From the cell containing the given text, extract its center point as [X, Y] coordinate. 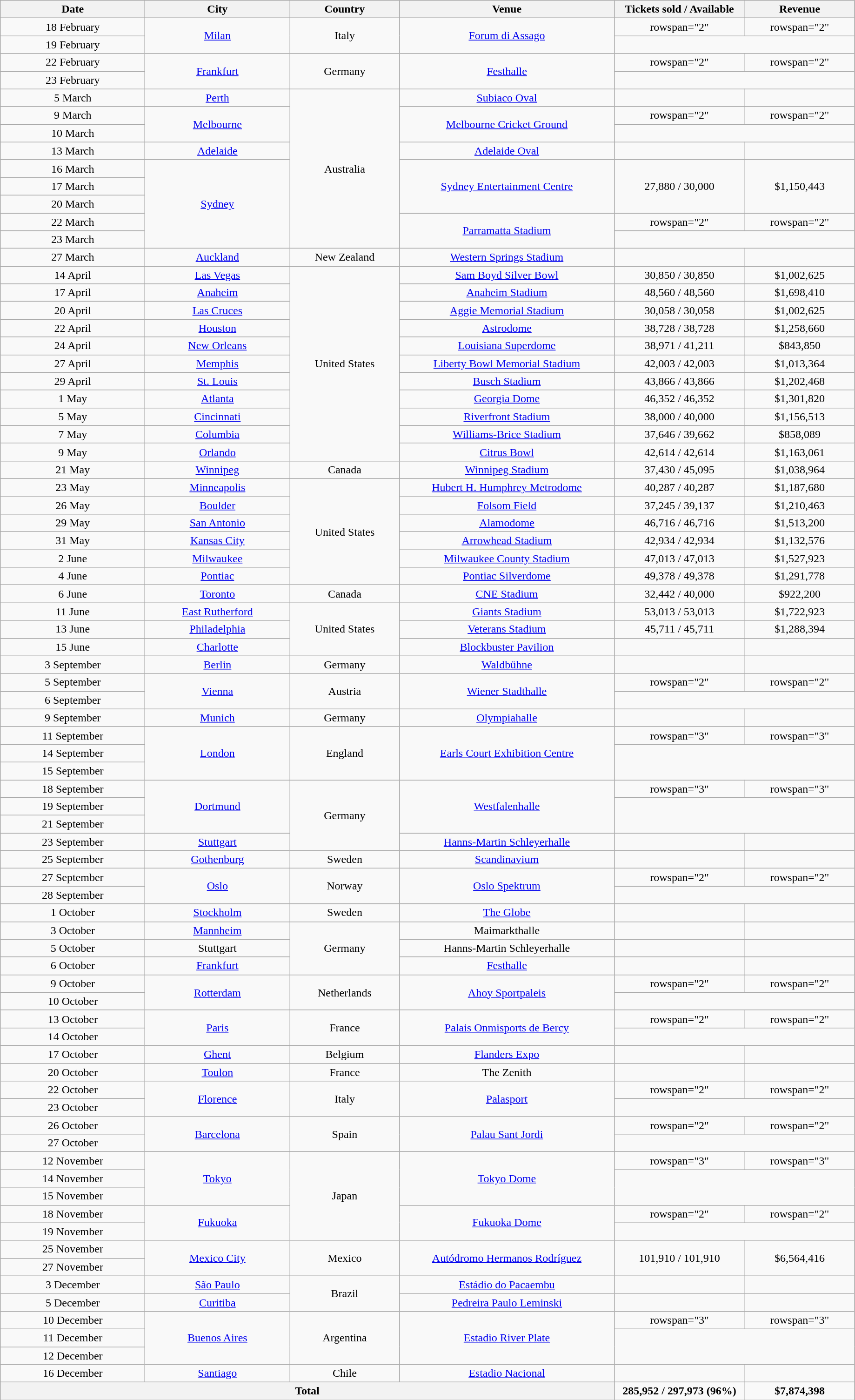
40,287 / 40,287 [679, 487]
$1,150,443 [800, 186]
Estadio Nacional [507, 1373]
Total [307, 1391]
$1,013,364 [800, 363]
5 September [73, 682]
Scandinavium [507, 860]
25 September [73, 860]
23 May [73, 487]
Mannheim [218, 930]
29 April [73, 381]
47,013 / 47,013 [679, 559]
20 October [73, 1072]
Tickets sold / Available [679, 9]
$1,301,820 [800, 399]
The Globe [507, 913]
Florence [218, 1099]
Georgia Dome [507, 399]
18 November [73, 1214]
$6,564,416 [800, 1258]
16 December [73, 1373]
22 February [73, 62]
32,442 / 40,000 [679, 594]
Brazil [345, 1293]
12 November [73, 1161]
11 June [73, 612]
East Rutherford [218, 612]
Buenos Aires [218, 1338]
$1,258,660 [800, 328]
Las Cruces [218, 310]
23 March [73, 240]
26 May [73, 505]
Palasport [507, 1099]
15 June [73, 647]
Japan [345, 1196]
13 June [73, 629]
6 June [73, 594]
42,934 / 42,934 [679, 541]
Stockholm [218, 913]
21 May [73, 470]
Anaheim [218, 293]
Hubert H. Humphrey Metrodome [507, 487]
5 March [73, 98]
Houston [218, 328]
28 September [73, 895]
England [345, 753]
New Zealand [345, 257]
CNE Stadium [507, 594]
Giants Stadium [507, 612]
1 May [73, 399]
15 September [73, 771]
Mexico [345, 1258]
$1,698,410 [800, 293]
Olympiahalle [507, 718]
Anaheim Stadium [507, 293]
Wiener Stadthalle [507, 691]
Munich [218, 718]
11 September [73, 735]
20 April [73, 310]
Palau Sant Jordi [507, 1134]
10 December [73, 1320]
13 October [73, 1019]
23 October [73, 1108]
7 May [73, 434]
Philadelphia [218, 629]
$1,288,394 [800, 629]
29 May [73, 523]
45,711 / 45,711 [679, 629]
Forum di Assago [507, 36]
$1,156,513 [800, 417]
Minneapolis [218, 487]
Louisiana Superdome [507, 346]
$1,722,923 [800, 612]
Melbourne Cricket Ground [507, 124]
14 November [73, 1178]
$1,163,061 [800, 452]
27 April [73, 363]
$1,210,463 [800, 505]
Australia [345, 168]
21 September [73, 824]
Chile [345, 1373]
Mexico City [218, 1258]
Alamodome [507, 523]
Westfalenhalle [507, 807]
46,716 / 46,716 [679, 523]
15 November [73, 1196]
10 March [73, 133]
Riverfront Stadium [507, 417]
Oslo [218, 886]
Estádio do Pacaembu [507, 1285]
31 May [73, 541]
London [218, 753]
Milwaukee [218, 559]
Veterans Stadium [507, 629]
Maimarkthalle [507, 930]
Astrodome [507, 328]
30,058 / 30,058 [679, 310]
Netherlands [345, 992]
$843,850 [800, 346]
14 October [73, 1037]
48,560 / 48,560 [679, 293]
Columbia [218, 434]
9 March [73, 115]
101,910 / 101,910 [679, 1258]
17 April [73, 293]
Vienna [218, 691]
Flanders Expo [507, 1054]
Auckland [218, 257]
Paris [218, 1028]
Berlin [218, 665]
Dortmund [218, 807]
23 February [73, 80]
27 November [73, 1267]
42,614 / 42,614 [679, 452]
Cincinnati [218, 417]
Barcelona [218, 1134]
Gothenburg [218, 860]
Revenue [800, 9]
Austria [345, 691]
Perth [218, 98]
Melbourne [218, 124]
5 October [73, 948]
13 March [73, 151]
10 October [73, 1001]
Ghent [218, 1054]
Liberty Bowl Memorial Stadium [507, 363]
5 May [73, 417]
4 June [73, 576]
Waldbühne [507, 665]
17 March [73, 186]
Belgium [345, 1054]
Subiaco Oval [507, 98]
27 March [73, 257]
Earls Court Exhibition Centre [507, 753]
6 October [73, 966]
Ahoy Sportpaleis [507, 992]
Kansas City [218, 541]
Sydney [218, 204]
22 April [73, 328]
$922,200 [800, 594]
Norway [345, 886]
14 September [73, 753]
Charlotte [218, 647]
Williams-Brice Stadium [507, 434]
Sydney Entertainment Centre [507, 186]
Atlanta [218, 399]
Folsom Field [507, 505]
Fukuoka Dome [507, 1223]
Toronto [218, 594]
Blockbuster Pavilion [507, 647]
9 October [73, 983]
$1,038,964 [800, 470]
The Zenith [507, 1072]
Oslo Spektrum [507, 886]
Las Vegas [218, 275]
5 December [73, 1302]
37,646 / 39,662 [679, 434]
17 October [73, 1054]
$1,527,923 [800, 559]
Toulon [218, 1072]
Arrowhead Stadium [507, 541]
3 October [73, 930]
Adelaide [218, 151]
24 April [73, 346]
3 December [73, 1285]
19 February [73, 45]
285,952 / 297,973 (96%) [679, 1391]
3 September [73, 665]
27 September [73, 877]
18 February [73, 27]
Date [73, 9]
37,430 / 45,095 [679, 470]
Pontiac Silverdome [507, 576]
19 September [73, 807]
Pedreira Paulo Leminski [507, 1302]
St. Louis [218, 381]
Winnipeg [218, 470]
22 October [73, 1090]
$1,202,468 [800, 381]
City [218, 9]
São Paulo [218, 1285]
Estadio River Plate [507, 1338]
26 October [73, 1125]
12 December [73, 1356]
27 October [73, 1143]
Palais Onmisports de Bercy [507, 1028]
$1,132,576 [800, 541]
18 September [73, 789]
Sam Boyd Silver Bowl [507, 275]
San Antonio [218, 523]
Milan [218, 36]
27,880 / 30,000 [679, 186]
42,003 / 42,003 [679, 363]
Pontiac [218, 576]
Tokyo Dome [507, 1178]
Argentina [345, 1338]
11 December [73, 1338]
6 September [73, 700]
38,728 / 38,728 [679, 328]
Venue [507, 9]
Fukuoka [218, 1223]
Santiago [218, 1373]
46,352 / 46,352 [679, 399]
16 March [73, 168]
Western Springs Stadium [507, 257]
Citrus Bowl [507, 452]
Orlando [218, 452]
37,245 / 39,137 [679, 505]
Curitiba [218, 1302]
Tokyo [218, 1178]
53,013 / 53,013 [679, 612]
$858,089 [800, 434]
20 March [73, 204]
$7,874,398 [800, 1391]
38,971 / 41,211 [679, 346]
38,000 / 40,000 [679, 417]
14 April [73, 275]
$1,513,200 [800, 523]
Milwaukee County Stadium [507, 559]
9 May [73, 452]
Aggie Memorial Stadium [507, 310]
23 September [73, 842]
Adelaide Oval [507, 151]
Memphis [218, 363]
49,378 / 49,378 [679, 576]
Busch Stadium [507, 381]
22 March [73, 222]
Rotterdam [218, 992]
9 September [73, 718]
2 June [73, 559]
Winnipeg Stadium [507, 470]
Spain [345, 1134]
Country [345, 9]
1 October [73, 913]
$1,291,778 [800, 576]
Boulder [218, 505]
19 November [73, 1232]
43,866 / 43,866 [679, 381]
Parramatta Stadium [507, 231]
$1,187,680 [800, 487]
25 November [73, 1249]
New Orleans [218, 346]
Autódromo Hermanos Rodríguez [507, 1258]
30,850 / 30,850 [679, 275]
